Return the (x, y) coordinate for the center point of the cell that contains the specified text.  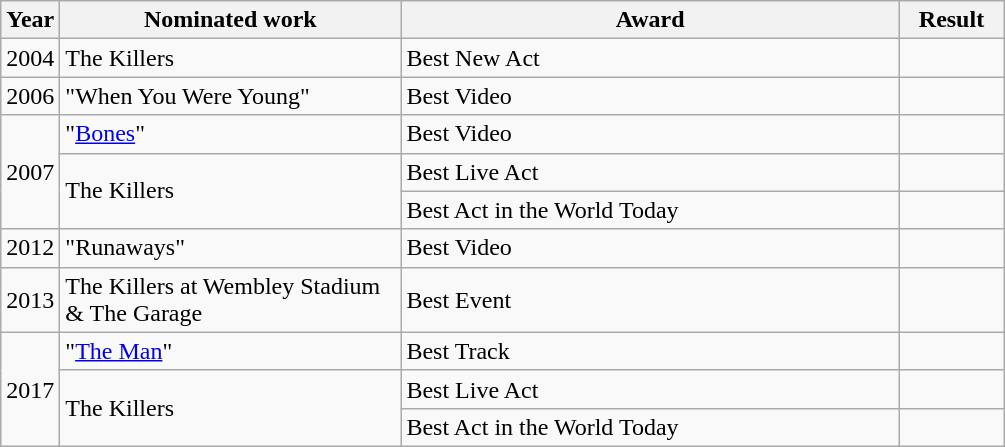
2006 (30, 96)
Award (650, 20)
Best Event (650, 300)
The Killers at Wembley Stadium & The Garage (230, 300)
"The Man" (230, 351)
"When You Were Young" (230, 96)
Year (30, 20)
2012 (30, 248)
Best Track (650, 351)
Best New Act (650, 58)
2013 (30, 300)
2004 (30, 58)
Result (951, 20)
2017 (30, 389)
Nominated work (230, 20)
"Bones" (230, 134)
"Runaways" (230, 248)
2007 (30, 172)
